Locate the cell with the specified text and output its (x, y) center coordinate. 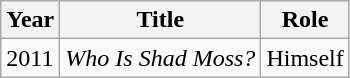
Who Is Shad Moss? (160, 58)
Title (160, 20)
Himself (305, 58)
Role (305, 20)
2011 (30, 58)
Year (30, 20)
